Search for the cell housing the specified text and yield its [X, Y] center coordinate. 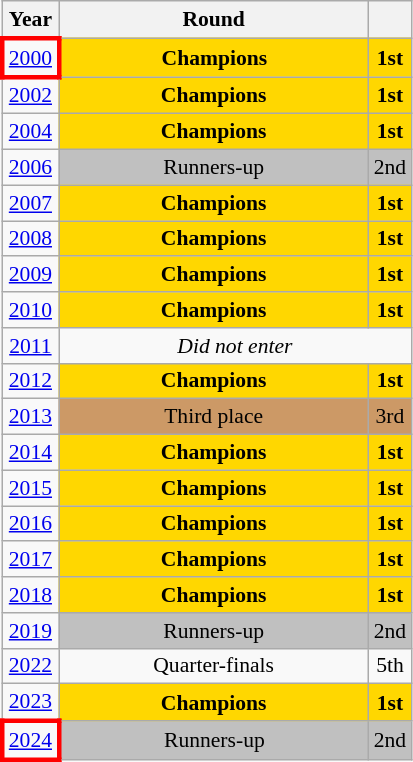
Round [214, 20]
2000 [30, 58]
2024 [30, 740]
Did not enter [236, 346]
2023 [30, 702]
2004 [30, 132]
2017 [30, 560]
2008 [30, 239]
2012 [30, 381]
2018 [30, 595]
2016 [30, 524]
2010 [30, 310]
5th [390, 666]
2007 [30, 203]
Quarter-finals [214, 666]
2013 [30, 417]
2019 [30, 631]
Year [30, 20]
2006 [30, 168]
2022 [30, 666]
2015 [30, 488]
2011 [30, 346]
3rd [390, 417]
2002 [30, 96]
Third place [214, 417]
2014 [30, 453]
2009 [30, 275]
